Output the [X, Y] coordinate of the center of the cell containing the given text.  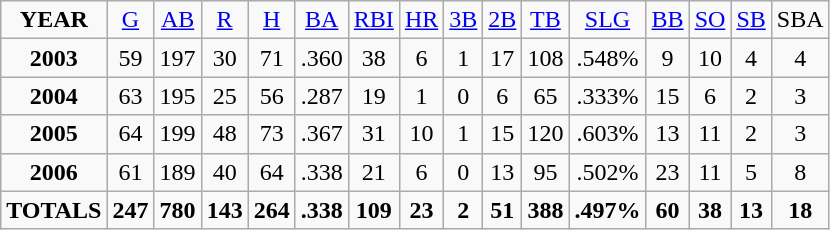
780 [178, 210]
143 [224, 210]
30 [224, 58]
.603% [608, 134]
189 [178, 172]
.502% [608, 172]
264 [272, 210]
TOTALS [54, 210]
AB [178, 20]
2005 [54, 134]
59 [130, 58]
SBA [800, 20]
.497% [608, 210]
YEAR [54, 20]
40 [224, 172]
388 [546, 210]
56 [272, 96]
2003 [54, 58]
71 [272, 58]
2B [502, 20]
TB [546, 20]
25 [224, 96]
19 [374, 96]
17 [502, 58]
21 [374, 172]
48 [224, 134]
.333% [608, 96]
H [272, 20]
8 [800, 172]
2004 [54, 96]
199 [178, 134]
63 [130, 96]
65 [546, 96]
SO [710, 20]
SLG [608, 20]
G [130, 20]
SB [751, 20]
60 [668, 210]
51 [502, 210]
.287 [322, 96]
.548% [608, 58]
108 [546, 58]
247 [130, 210]
73 [272, 134]
BB [668, 20]
109 [374, 210]
5 [751, 172]
BA [322, 20]
31 [374, 134]
18 [800, 210]
9 [668, 58]
120 [546, 134]
195 [178, 96]
R [224, 20]
RBI [374, 20]
61 [130, 172]
.367 [322, 134]
197 [178, 58]
3B [464, 20]
.360 [322, 58]
95 [546, 172]
2006 [54, 172]
HR [421, 20]
